Locate the cell with the specified text and output its (X, Y) center coordinate. 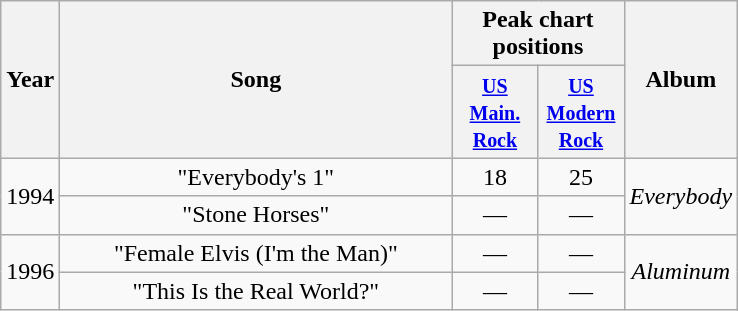
Year (30, 80)
"Everybody's 1" (256, 177)
Aluminum (681, 272)
Everybody (681, 196)
"Female Elvis (I'm the Man)" (256, 253)
"Stone Horses" (256, 215)
Song (256, 80)
25 (581, 177)
Album (681, 80)
US Modern Rock (581, 112)
18 (495, 177)
"This Is the Real World?" (256, 291)
Peak chart positions (538, 34)
1996 (30, 272)
1994 (30, 196)
US Main. Rock (495, 112)
